Search for the cell housing the specified text and yield its [X, Y] center coordinate. 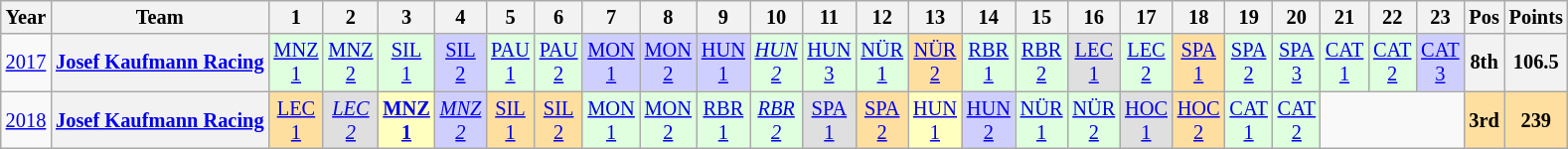
2018 [26, 120]
HOC1 [1147, 120]
10 [777, 17]
16 [1093, 17]
Year [26, 17]
19 [1249, 17]
8th [1484, 63]
239 [1536, 120]
SPA3 [1297, 63]
23 [1440, 17]
Pos [1484, 17]
HOC2 [1198, 120]
22 [1392, 17]
PAU2 [558, 63]
14 [989, 17]
18 [1198, 17]
5 [511, 17]
17 [1147, 17]
2 [350, 17]
3rd [1484, 120]
HUN3 [829, 63]
6 [558, 17]
106.5 [1536, 63]
Team [159, 17]
8 [668, 17]
7 [610, 17]
PAU1 [511, 63]
Points [1536, 17]
11 [829, 17]
2017 [26, 63]
9 [723, 17]
CAT3 [1440, 63]
12 [882, 17]
1 [296, 17]
3 [405, 17]
13 [935, 17]
20 [1297, 17]
4 [461, 17]
21 [1344, 17]
15 [1041, 17]
